Capture the cell that displays the provided text and extract its [x, y] central coordinate. 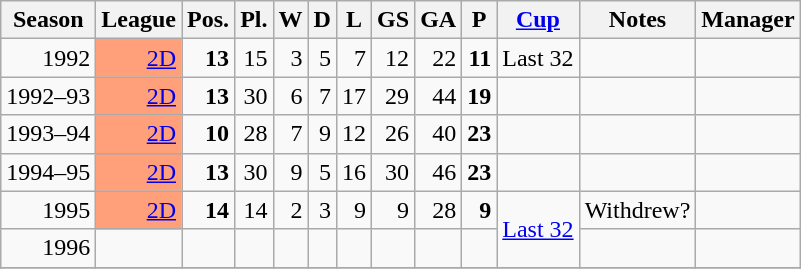
17 [354, 96]
Season [48, 20]
1992 [48, 58]
10 [208, 134]
1995 [48, 210]
11 [480, 58]
46 [438, 172]
2 [290, 210]
Cup [538, 20]
1994–95 [48, 172]
29 [394, 96]
22 [438, 58]
GA [438, 20]
1996 [48, 248]
League [139, 20]
19 [480, 96]
26 [394, 134]
Pl. [254, 20]
1992–93 [48, 96]
L [354, 20]
W [290, 20]
16 [354, 172]
Pos. [208, 20]
44 [438, 96]
40 [438, 134]
GS [394, 20]
Withdrew? [638, 210]
Manager [748, 20]
6 [290, 96]
15 [254, 58]
P [480, 20]
1993–94 [48, 134]
D [322, 20]
Notes [638, 20]
